Find where the given text appears and provide that cell's center as (X, Y) coordinate. 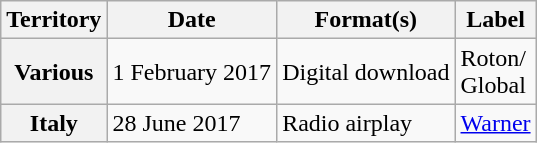
Date (192, 20)
Digital download (366, 72)
Territory (54, 20)
1 February 2017 (192, 72)
Format(s) (366, 20)
Roton/Global (496, 72)
Various (54, 72)
Label (496, 20)
Radio airplay (366, 123)
Italy (54, 123)
28 June 2017 (192, 123)
Warner (496, 123)
